Scan for the cell matching the given text and deliver its [X, Y] coordinate at center. 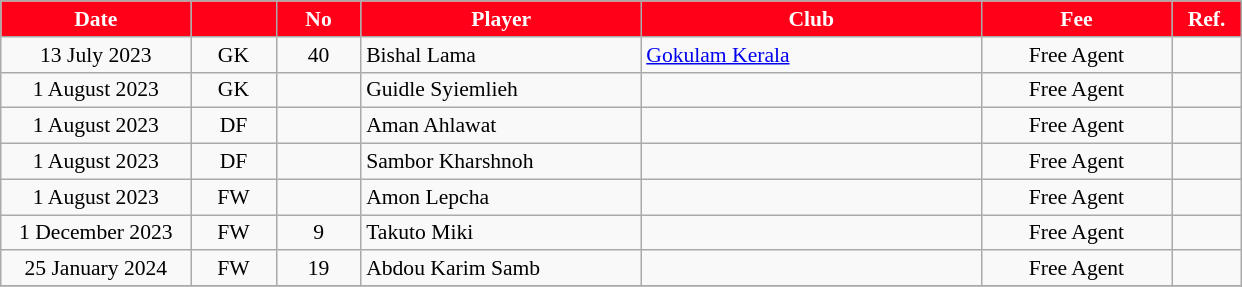
Bishal Lama [501, 55]
Gokulam Kerala [811, 55]
Sambor Kharshnoh [501, 162]
Player [501, 19]
Guidle Syiemlieh [501, 90]
Amon Lepcha [501, 197]
19 [318, 269]
Takuto Miki [501, 233]
25 January 2024 [96, 269]
Aman Ahlawat [501, 126]
Abdou Karim Samb [501, 269]
No [318, 19]
Date [96, 19]
13 July 2023 [96, 55]
1 December 2023 [96, 233]
Fee [1076, 19]
9 [318, 233]
Club [811, 19]
40 [318, 55]
Ref. [1207, 19]
